Output the [x, y] coordinate of the center of the cell containing the given text.  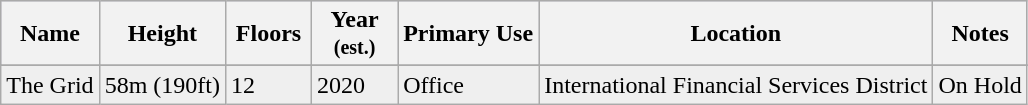
Floors [268, 34]
12 [268, 85]
The Grid [50, 85]
Height [162, 34]
2020 [355, 85]
Year (est.) [355, 34]
On Hold [980, 85]
International Financial Services District [736, 85]
Location [736, 34]
58m (190ft) [162, 85]
Office [468, 85]
Primary Use [468, 34]
Notes [980, 34]
Name [50, 34]
